Return the [X, Y] coordinate for the center point of the cell that contains the specified text.  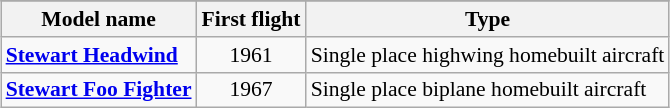
Type [488, 19]
1967 [252, 90]
Single place highwing homebuilt aircraft [488, 54]
1961 [252, 54]
Single place biplane homebuilt aircraft [488, 90]
Model name [99, 19]
First flight [252, 19]
Stewart Headwind [99, 54]
Stewart Foo Fighter [99, 90]
